Extract the (X, Y) coordinate from the center of the cell holding the provided text.  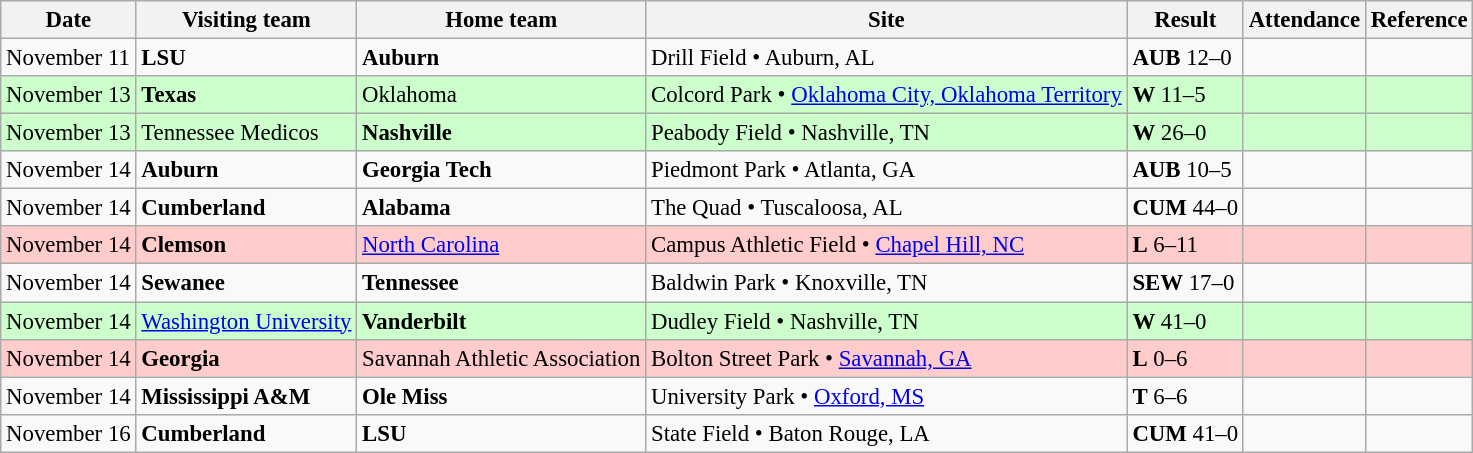
Tennessee (502, 283)
Clemson (246, 245)
Alabama (502, 208)
The Quad • Tuscaloosa, AL (886, 208)
CUM 44–0 (1185, 208)
Bolton Street Park • Savannah, GA (886, 358)
Georgia Tech (502, 170)
Ole Miss (502, 396)
Mississippi A&M (246, 396)
T 6–6 (1185, 396)
Campus Athletic Field • Chapel Hill, NC (886, 245)
November 11 (68, 58)
AUB 12–0 (1185, 58)
Drill Field • Auburn, AL (886, 58)
Nashville (502, 133)
Visiting team (246, 20)
Washington University (246, 321)
Dudley Field • Nashville, TN (886, 321)
Piedmont Park • Atlanta, GA (886, 170)
SEW 17–0 (1185, 283)
Savannah Athletic Association (502, 358)
Sewanee (246, 283)
Date (68, 20)
Baldwin Park • Knoxville, TN (886, 283)
Site (886, 20)
State Field • Baton Rouge, LA (886, 433)
W 41–0 (1185, 321)
L 0–6 (1185, 358)
November 16 (68, 433)
L 6–11 (1185, 245)
Tennessee Medicos (246, 133)
CUM 41–0 (1185, 433)
Peabody Field • Nashville, TN (886, 133)
Oklahoma (502, 95)
Texas (246, 95)
University Park • Oxford, MS (886, 396)
Colcord Park • Oklahoma City, Oklahoma Territory (886, 95)
Georgia (246, 358)
W 11–5 (1185, 95)
W 26–0 (1185, 133)
Home team (502, 20)
Attendance (1304, 20)
AUB 10–5 (1185, 170)
Result (1185, 20)
Vanderbilt (502, 321)
North Carolina (502, 245)
Reference (1419, 20)
